For the text-containing cell, return its midpoint in [x, y] coordinate format. 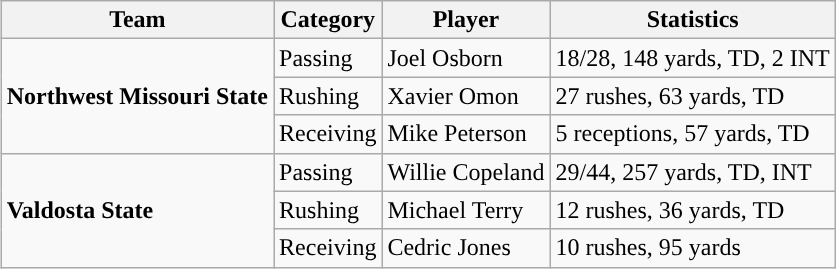
29/44, 257 yards, TD, INT [692, 172]
Mike Peterson [466, 134]
18/28, 148 yards, TD, 2 INT [692, 58]
Category [328, 20]
Cedric Jones [466, 248]
27 rushes, 63 yards, TD [692, 96]
5 receptions, 57 yards, TD [692, 134]
Statistics [692, 20]
12 rushes, 36 yards, TD [692, 210]
Team [137, 20]
Northwest Missouri State [137, 96]
Player [466, 20]
Joel Osborn [466, 58]
Xavier Omon [466, 96]
Michael Terry [466, 210]
Willie Copeland [466, 172]
Valdosta State [137, 210]
10 rushes, 95 yards [692, 248]
